Capture the cell that displays the provided text and extract its (x, y) central coordinate. 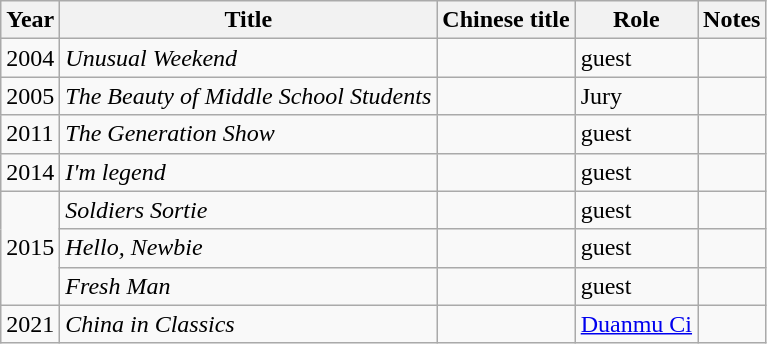
Year (30, 20)
2011 (30, 134)
China in Classics (248, 324)
Jury (636, 96)
Title (248, 20)
Soldiers Sortie (248, 210)
Notes (732, 20)
Unusual Weekend (248, 58)
2005 (30, 96)
Role (636, 20)
Duanmu Ci (636, 324)
2004 (30, 58)
The Beauty of Middle School Students (248, 96)
Chinese title (506, 20)
Fresh Man (248, 286)
Hello, Newbie (248, 248)
The Generation Show (248, 134)
I'm legend (248, 172)
2015 (30, 248)
2021 (30, 324)
2014 (30, 172)
